Find where the given text appears and provide that cell's center as [X, Y] coordinate. 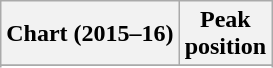
Peakposition [225, 34]
Chart (2015–16) [90, 34]
